Determine the (x, y) coordinate at the center of the cell enclosing the given text.  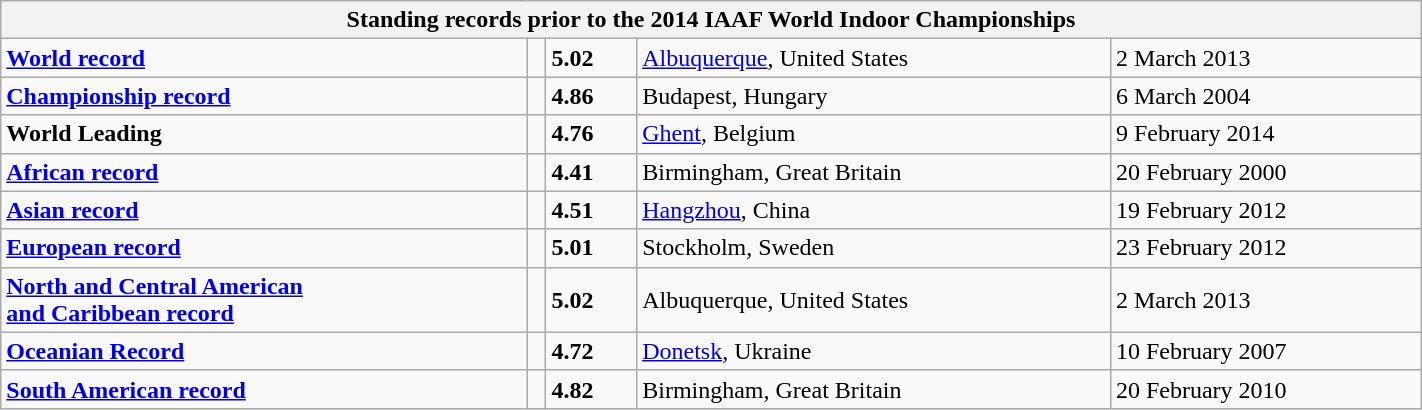
Budapest, Hungary (874, 96)
4.72 (592, 351)
Championship record (264, 96)
Ghent, Belgium (874, 134)
World Leading (264, 134)
6 March 2004 (1266, 96)
9 February 2014 (1266, 134)
4.86 (592, 96)
4.76 (592, 134)
23 February 2012 (1266, 248)
4.82 (592, 389)
South American record (264, 389)
19 February 2012 (1266, 210)
5.01 (592, 248)
Standing records prior to the 2014 IAAF World Indoor Championships (711, 20)
European record (264, 248)
African record (264, 172)
20 February 2000 (1266, 172)
Oceanian Record (264, 351)
World record (264, 58)
Donetsk, Ukraine (874, 351)
4.51 (592, 210)
20 February 2010 (1266, 389)
4.41 (592, 172)
10 February 2007 (1266, 351)
Stockholm, Sweden (874, 248)
Asian record (264, 210)
North and Central American and Caribbean record (264, 300)
Hangzhou, China (874, 210)
